Find where the given text appears and provide that cell's center as (X, Y) coordinate. 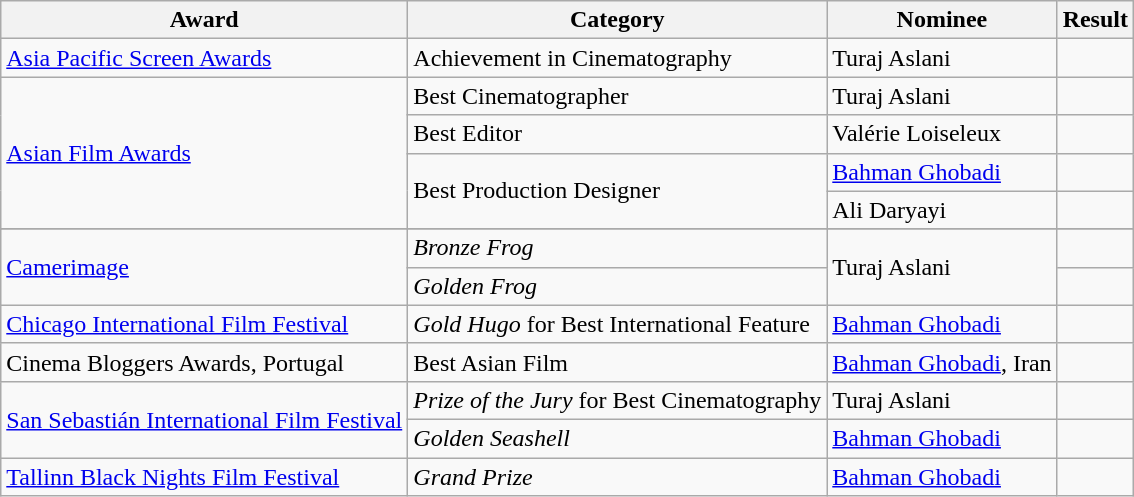
Result (1095, 20)
Tallinn Black Nights Film Festival (204, 477)
Valérie Loiseleux (942, 134)
San Sebastián International Film Festival (204, 419)
Best Cinematographer (618, 96)
Ali Daryayi (942, 210)
Gold Hugo for Best International Feature (618, 324)
Golden Seashell (618, 438)
Bahman Ghobadi, Iran (942, 362)
Grand Prize (618, 477)
Cinema Bloggers Awards, Portugal (204, 362)
Achievement in Cinematography (618, 58)
Best Asian Film (618, 362)
Category (618, 20)
Nominee (942, 20)
Award (204, 20)
Asia Pacific Screen Awards (204, 58)
Best Editor (618, 134)
Bronze Frog (618, 248)
Asian Film Awards (204, 153)
Camerimage (204, 267)
Prize of the Jury for Best Cinematography (618, 400)
Best Production Designer (618, 191)
Chicago International Film Festival (204, 324)
Golden Frog (618, 286)
